Pinpoint the cell where the given text exists, returning its [X, Y] midpoint coordinate. 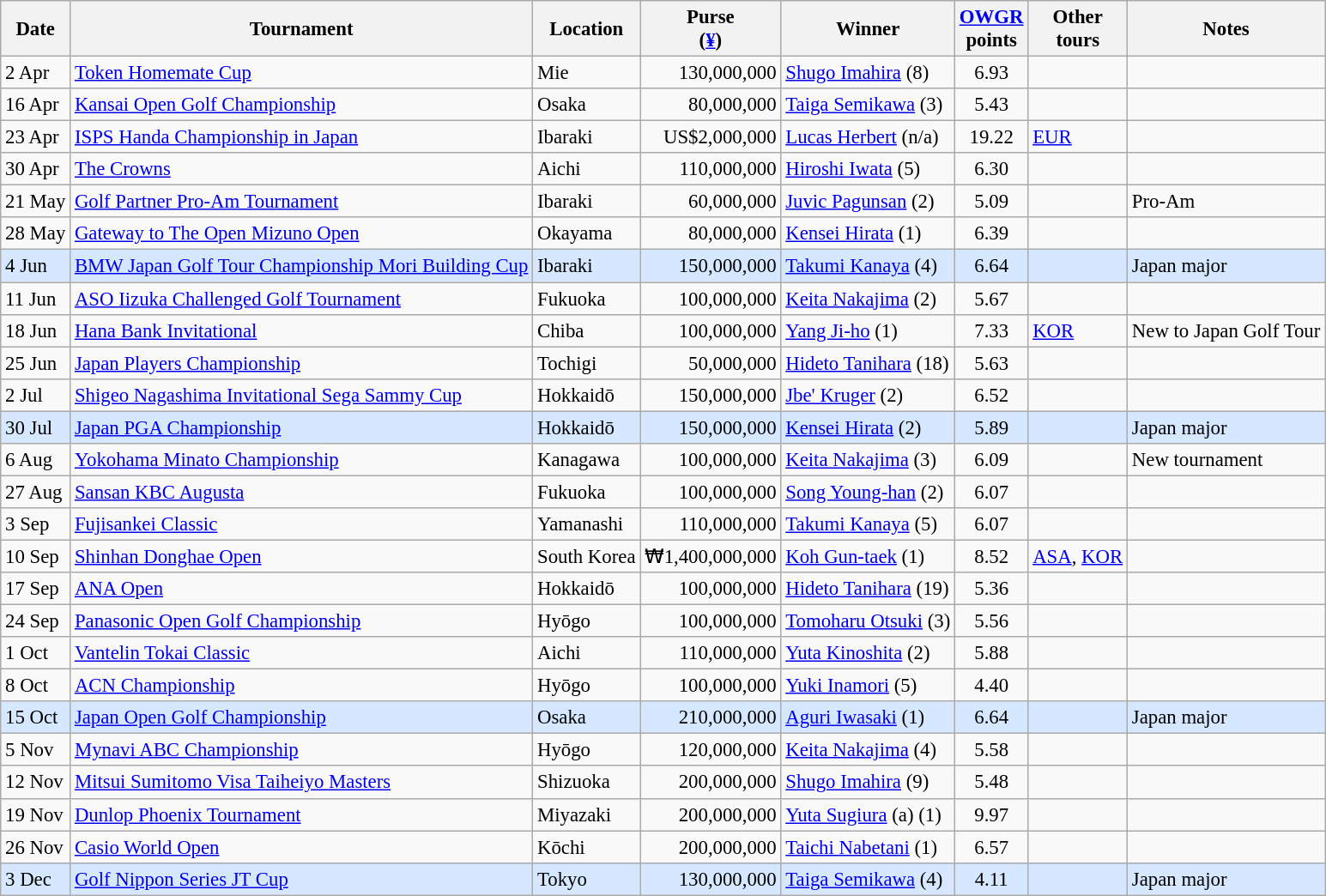
Tokyo [587, 879]
Sansan KBC Augusta [302, 492]
5.58 [992, 750]
60,000,000 [711, 202]
Juvic Pagunsan (2) [869, 202]
Yuki Inamori (5) [869, 686]
5.48 [992, 783]
6.39 [992, 234]
19 Nov [36, 814]
OWGRpoints [992, 29]
Japan PGA Championship [302, 427]
8.52 [992, 556]
Golf Partner Pro-Am Tournament [302, 202]
23 Apr [36, 137]
Song Young-han (2) [869, 492]
1 Oct [36, 653]
Okayama [587, 234]
Miyazaki [587, 814]
Mynavi ABC Championship [302, 750]
6.30 [992, 169]
6 Aug [36, 460]
Pro-Am [1226, 202]
Mie [587, 73]
ANA Open [302, 589]
3 Sep [36, 524]
Location [587, 29]
Purse(¥) [711, 29]
11 Jun [36, 299]
18 Jun [36, 330]
5 Nov [36, 750]
4 Jun [36, 266]
24 Sep [36, 621]
12 Nov [36, 783]
Tochigi [587, 363]
Keita Nakajima (3) [869, 460]
₩1,400,000,000 [711, 556]
6.52 [992, 395]
ISPS Handa Championship in Japan [302, 137]
120,000,000 [711, 750]
Dunlop Phoenix Tournament [302, 814]
Takumi Kanaya (5) [869, 524]
Fujisankei Classic [302, 524]
Tomoharu Otsuki (3) [869, 621]
Golf Nippon Series JT Cup [302, 879]
2 Jul [36, 395]
Yokohama Minato Championship [302, 460]
Hideto Tanihara (19) [869, 589]
Gateway to The Open Mizuno Open [302, 234]
17 Sep [36, 589]
Kanagawa [587, 460]
The Crowns [302, 169]
Winner [869, 29]
Date [36, 29]
30 Apr [36, 169]
5.09 [992, 202]
South Korea [587, 556]
8 Oct [36, 686]
ACN Championship [302, 686]
Jbe' Kruger (2) [869, 395]
Shigeo Nagashima Invitational Sega Sammy Cup [302, 395]
Taichi Nabetani (1) [869, 847]
19.22 [992, 137]
28 May [36, 234]
Taiga Semikawa (3) [869, 105]
Mitsui Sumitomo Visa Taiheiyo Masters [302, 783]
Yuta Kinoshita (2) [869, 653]
Kansai Open Golf Championship [302, 105]
Taiga Semikawa (4) [869, 879]
Japan Open Golf Championship [302, 717]
US$2,000,000 [711, 137]
5.56 [992, 621]
Casio World Open [302, 847]
21 May [36, 202]
Yang Ji-ho (1) [869, 330]
Panasonic Open Golf Championship [302, 621]
Takumi Kanaya (4) [869, 266]
Lucas Herbert (n/a) [869, 137]
ASO Iizuka Challenged Golf Tournament [302, 299]
Shizuoka [587, 783]
Hiroshi Iwata (5) [869, 169]
7.33 [992, 330]
Yamanashi [587, 524]
Token Homemate Cup [302, 73]
Japan Players Championship [302, 363]
New tournament [1226, 460]
New to Japan Golf Tour [1226, 330]
Vantelin Tokai Classic [302, 653]
ASA, KOR [1078, 556]
5.88 [992, 653]
KOR [1078, 330]
10 Sep [36, 556]
Keita Nakajima (2) [869, 299]
Notes [1226, 29]
6.09 [992, 460]
27 Aug [36, 492]
Hideto Tanihara (18) [869, 363]
Kensei Hirata (2) [869, 427]
Othertours [1078, 29]
15 Oct [36, 717]
30 Jul [36, 427]
4.40 [992, 686]
6.57 [992, 847]
5.89 [992, 427]
6.93 [992, 73]
4.11 [992, 879]
2 Apr [36, 73]
Chiba [587, 330]
5.36 [992, 589]
Shugo Imahira (8) [869, 73]
Hana Bank Invitational [302, 330]
BMW Japan Golf Tour Championship Mori Building Cup [302, 266]
Kensei Hirata (1) [869, 234]
3 Dec [36, 879]
Shinhan Donghae Open [302, 556]
5.43 [992, 105]
Shugo Imahira (9) [869, 783]
25 Jun [36, 363]
EUR [1078, 137]
Yuta Sugiura (a) (1) [869, 814]
5.63 [992, 363]
50,000,000 [711, 363]
Kōchi [587, 847]
Aguri Iwasaki (1) [869, 717]
5.67 [992, 299]
9.97 [992, 814]
Koh Gun-taek (1) [869, 556]
Keita Nakajima (4) [869, 750]
26 Nov [36, 847]
210,000,000 [711, 717]
16 Apr [36, 105]
Tournament [302, 29]
